Scan for the cell matching the given text and deliver its [x, y] coordinate at center. 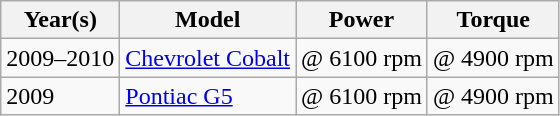
Power [362, 20]
2009–2010 [60, 58]
Torque [493, 20]
Chevrolet Cobalt [208, 58]
Pontiac G5 [208, 96]
Model [208, 20]
2009 [60, 96]
Year(s) [60, 20]
